Identify which cell holds the provided text, then report its [x, y] central coordinate. 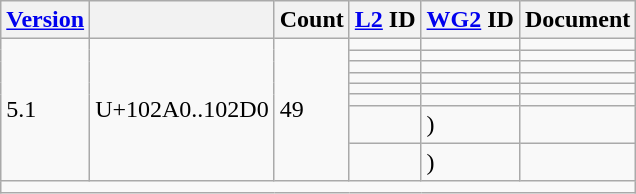
WG2 ID [470, 20]
49 [312, 110]
L2 ID [385, 20]
5.1 [46, 110]
Version [46, 20]
Document [577, 20]
U+102A0..102D0 [182, 110]
Count [312, 20]
